Detect which cell encompasses the target text, then output its [X, Y] center coordinate. 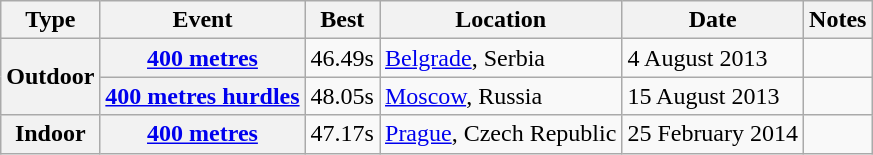
Moscow, Russia [501, 96]
Event [202, 20]
4 August 2013 [713, 58]
Type [50, 20]
Belgrade, Serbia [501, 58]
Date [713, 20]
Best [342, 20]
Notes [838, 20]
25 February 2014 [713, 134]
400 metres hurdles [202, 96]
Indoor [50, 134]
Outdoor [50, 77]
47.17s [342, 134]
15 August 2013 [713, 96]
Prague, Czech Republic [501, 134]
46.49s [342, 58]
48.05s [342, 96]
Location [501, 20]
